Provide the (x, y) coordinate of the cell's center where the given text is located.  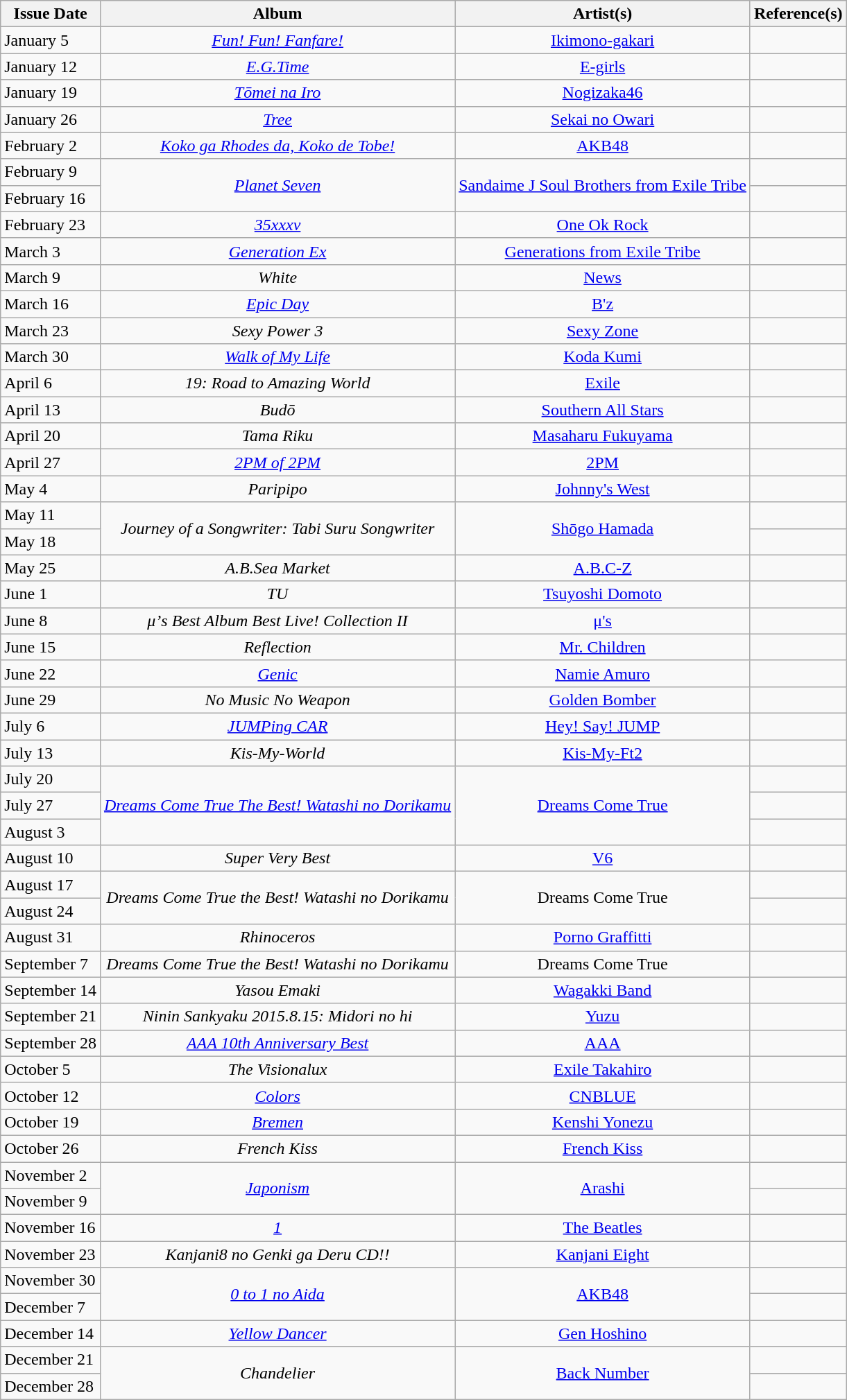
Tsuyoshi Domoto (603, 594)
Reflection (277, 647)
The Beatles (603, 1228)
March 23 (51, 331)
Wagakki Band (603, 990)
Super Very Best (277, 858)
February 9 (51, 172)
CNBLUE (603, 1096)
Porno Graffitti (603, 937)
Japonism (277, 1189)
February 2 (51, 146)
Mr. Children (603, 647)
September 28 (51, 1043)
Yuzu (603, 1017)
June 15 (51, 647)
December 7 (51, 1307)
0 to 1 no Aida (277, 1294)
Budō (277, 410)
October 5 (51, 1069)
August 3 (51, 832)
A.B.Sea Market (277, 568)
Kanjani Eight (603, 1254)
April 13 (51, 410)
Sandaime J Soul Brothers from Exile Tribe (603, 185)
Nogizaka46 (603, 93)
August 10 (51, 858)
μ’s Best Album Best Live! Collection II (277, 621)
April 6 (51, 383)
November 16 (51, 1228)
October 26 (51, 1148)
Paripipo (277, 489)
B'z (603, 304)
TU (277, 594)
Golden Bomber (603, 700)
AAA 10th Anniversary Best (277, 1043)
Tama Riku (277, 436)
A.B.C-Z (603, 568)
March 9 (51, 277)
Issue Date (51, 14)
μ's (603, 621)
2PM of 2PM (277, 463)
Fun! Fun! Fanfare! (277, 40)
November 9 (51, 1202)
May 25 (51, 568)
Yasou Emaki (277, 990)
January 26 (51, 119)
2PM (603, 463)
Back Number (603, 1373)
1 (277, 1228)
Exile Takahiro (603, 1069)
Generations from Exile Tribe (603, 251)
August 24 (51, 911)
Epic Day (277, 304)
March 16 (51, 304)
January 5 (51, 40)
January 19 (51, 93)
October 12 (51, 1096)
Namie Amuro (603, 673)
Genic (277, 673)
AAA (603, 1043)
35xxxv (277, 225)
March 3 (51, 251)
February 23 (51, 225)
Bremen (277, 1122)
Chandelier (277, 1373)
Sekai no Owari (603, 119)
Sexy Power 3 (277, 331)
Yellow Dancer (277, 1333)
Koko ga Rhodes da, Koko de Tobe! (277, 146)
November 30 (51, 1281)
July 6 (51, 726)
One Ok Rock (603, 225)
No Music No Weapon (277, 700)
Masaharu Fukuyama (603, 436)
December 28 (51, 1386)
Kanjani8 no Genki ga Deru CD!! (277, 1254)
June 1 (51, 594)
Ninin Sankyaku 2015.8.15: Midori no hi (277, 1017)
V6 (603, 858)
July 27 (51, 806)
August 17 (51, 885)
April 27 (51, 463)
July 20 (51, 779)
Hey! Say! JUMP (603, 726)
December 14 (51, 1333)
September 7 (51, 964)
Reference(s) (798, 14)
October 19 (51, 1122)
Ikimono-gakari (603, 40)
White (277, 277)
Rhinoceros (277, 937)
June 29 (51, 700)
Artist(s) (603, 14)
Tree (277, 119)
August 31 (51, 937)
Exile (603, 383)
Generation Ex (277, 251)
The Visionalux (277, 1069)
E.G.Time (277, 67)
Tōmei na Iro (277, 93)
JUMPing CAR (277, 726)
Planet Seven (277, 185)
Album (277, 14)
News (603, 277)
May 18 (51, 542)
Johnny's West (603, 489)
July 13 (51, 752)
19: Road to Amazing World (277, 383)
Colors (277, 1096)
Gen Hoshino (603, 1333)
April 20 (51, 436)
March 30 (51, 357)
E-girls (603, 67)
Kis-My-World (277, 752)
Arashi (603, 1189)
November 23 (51, 1254)
September 21 (51, 1017)
December 21 (51, 1360)
Journey of a Songwriter: Tabi Suru Songwriter (277, 528)
June 22 (51, 673)
Shōgo Hamada (603, 528)
Walk of My Life (277, 357)
September 14 (51, 990)
June 8 (51, 621)
Sexy Zone (603, 331)
Kenshi Yonezu (603, 1122)
Koda Kumi (603, 357)
May 4 (51, 489)
February 16 (51, 198)
Kis-My-Ft2 (603, 752)
Southern All Stars (603, 410)
November 2 (51, 1175)
January 12 (51, 67)
May 11 (51, 515)
Dreams Come True The Best! Watashi no Dorikamu (277, 806)
